Search for the cell housing the specified text and yield its (X, Y) center coordinate. 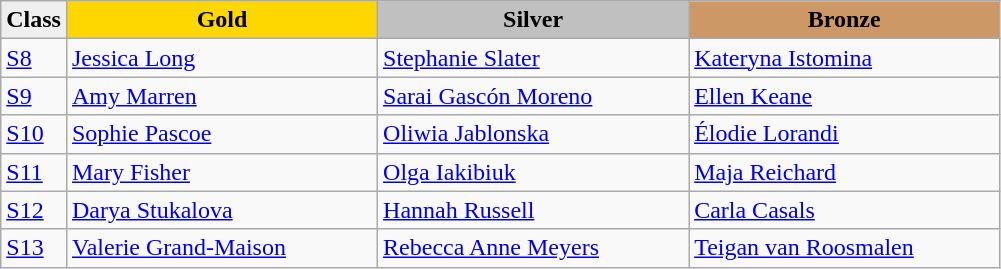
Sarai Gascón Moreno (534, 96)
Silver (534, 20)
S11 (34, 172)
Valerie Grand-Maison (222, 248)
Amy Marren (222, 96)
S13 (34, 248)
Oliwia Jablonska (534, 134)
Sophie Pascoe (222, 134)
Jessica Long (222, 58)
Bronze (844, 20)
Mary Fisher (222, 172)
Class (34, 20)
S8 (34, 58)
Ellen Keane (844, 96)
Rebecca Anne Meyers (534, 248)
Darya Stukalova (222, 210)
Maja Reichard (844, 172)
Élodie Lorandi (844, 134)
Stephanie Slater (534, 58)
Hannah Russell (534, 210)
S9 (34, 96)
Olga Iakibiuk (534, 172)
S12 (34, 210)
Kateryna Istomina (844, 58)
Gold (222, 20)
Teigan van Roosmalen (844, 248)
S10 (34, 134)
Carla Casals (844, 210)
